Return (X, Y) of the center of cell containing provided text 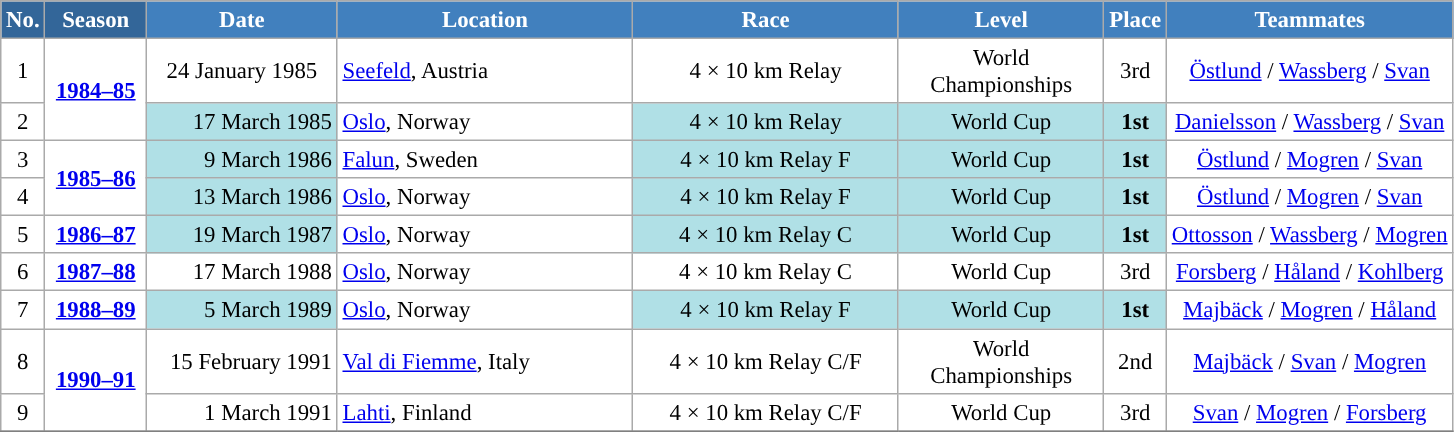
19 March 1987 (242, 235)
Level (1001, 20)
1984–85 (96, 90)
Östlund / Wassberg / Svan (1309, 72)
Seefeld, Austria (485, 72)
1 March 1991 (242, 412)
Place (1135, 20)
1 (23, 72)
5 (23, 235)
4 (23, 197)
2nd (1135, 362)
Race (766, 20)
2 (23, 122)
5 March 1989 (242, 310)
Date (242, 20)
1988–89 (96, 310)
No. (23, 20)
1990–91 (96, 380)
1986–87 (96, 235)
1987–88 (96, 273)
13 March 1986 (242, 197)
Falun, Sweden (485, 160)
3 (23, 160)
Teammates (1309, 20)
Majbäck / Mogren / Håland (1309, 310)
17 March 1988 (242, 273)
Lahti, Finland (485, 412)
Ottosson / Wassberg / Mogren (1309, 235)
Majbäck / Svan / Mogren (1309, 362)
Val di Fiemme, Italy (485, 362)
Location (485, 20)
15 February 1991 (242, 362)
9 March 1986 (242, 160)
7 (23, 310)
24 January 1985 (242, 72)
1985–86 (96, 178)
Season (96, 20)
9 (23, 412)
Danielsson / Wassberg / Svan (1309, 122)
Forsberg / Håland / Kohlberg (1309, 273)
17 March 1985 (242, 122)
Svan / Mogren / Forsberg (1309, 412)
6 (23, 273)
8 (23, 362)
